For the text-containing cell, return its midpoint in (X, Y) coordinate format. 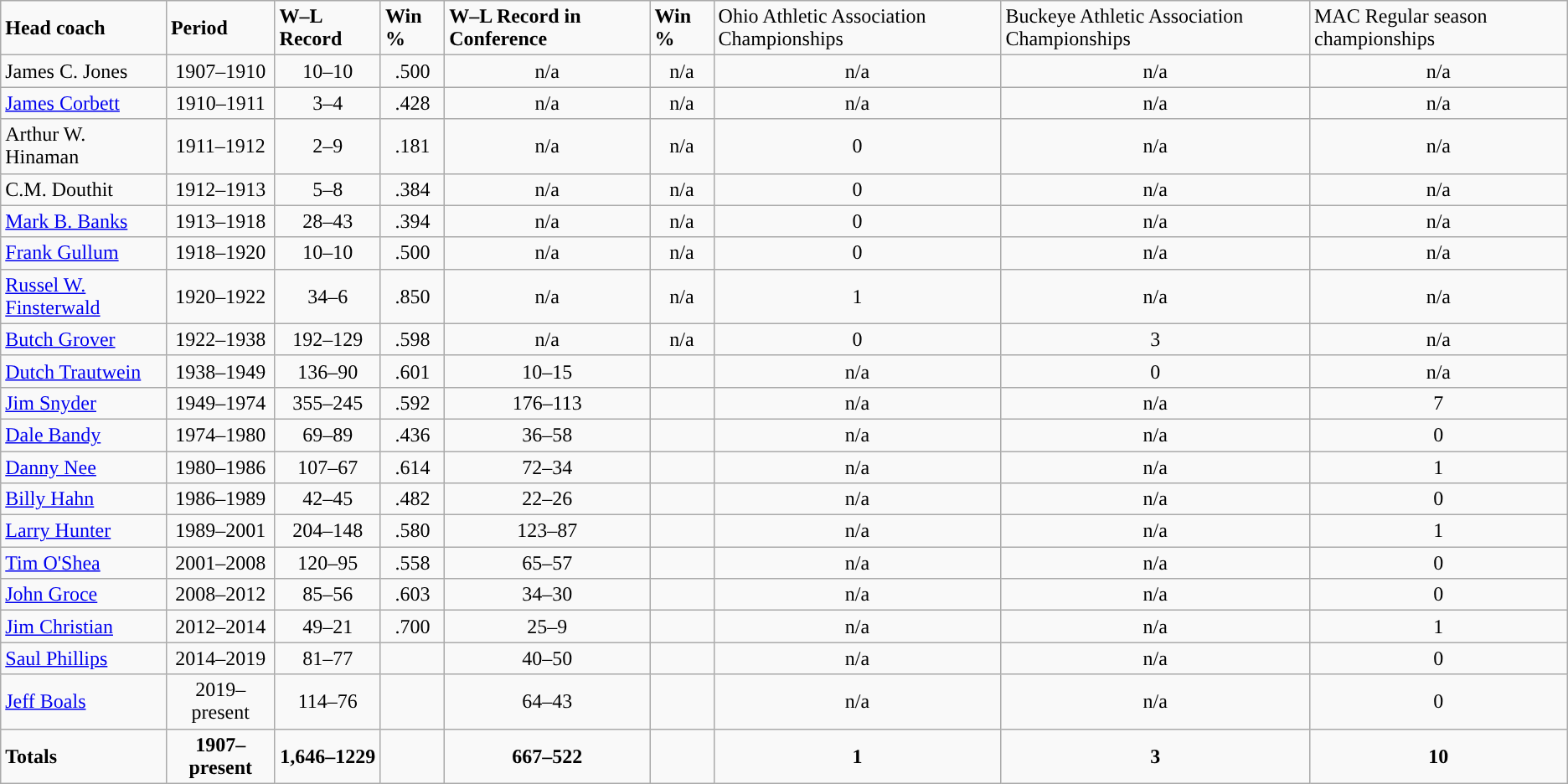
2008–2012 (220, 595)
28–43 (328, 221)
2012–2014 (220, 627)
Period (220, 28)
.601 (412, 371)
Mark B. Banks (84, 221)
.603 (412, 595)
1938–1949 (220, 371)
65–57 (548, 563)
Tim O'Shea (84, 563)
5–8 (328, 189)
2014–2019 (220, 658)
1989–2001 (220, 531)
49–21 (328, 627)
.598 (412, 339)
Head coach (84, 28)
Dale Bandy (84, 435)
.384 (412, 189)
64–43 (548, 702)
Ohio Athletic Association Championships (858, 28)
Danny Nee (84, 467)
355–245 (328, 403)
W–L Record in Conference (548, 28)
.181 (412, 146)
25–9 (548, 627)
69–89 (328, 435)
W–L Record (328, 28)
.436 (412, 435)
1913–1918 (220, 221)
1912–1913 (220, 189)
.394 (412, 221)
Saul Phillips (84, 658)
.482 (412, 499)
Billy Hahn (84, 499)
Dutch Trautwein (84, 371)
.592 (412, 403)
1949–1974 (220, 403)
107–67 (328, 467)
Frank Gullum (84, 253)
John Groce (84, 595)
C.M. Douthit (84, 189)
204–148 (328, 531)
192–129 (328, 339)
1910–1911 (220, 103)
1,646–1229 (328, 756)
Jeff Boals (84, 702)
2–9 (328, 146)
1980–1986 (220, 467)
10 (1438, 756)
Buckeye Athletic Association Championships (1156, 28)
40–50 (548, 658)
MAC Regular season championships (1438, 28)
36–58 (548, 435)
1922–1938 (220, 339)
667–522 (548, 756)
.700 (412, 627)
3–4 (328, 103)
Larry Hunter (84, 531)
34–6 (328, 297)
.580 (412, 531)
34–30 (548, 595)
1911–1912 (220, 146)
81–77 (328, 658)
176–113 (548, 403)
123–87 (548, 531)
22–26 (548, 499)
Jim Snyder (84, 403)
136–90 (328, 371)
1920–1922 (220, 297)
James C. Jones (84, 71)
Totals (84, 756)
1907–1910 (220, 71)
10–15 (548, 371)
.614 (412, 467)
.428 (412, 103)
120–95 (328, 563)
James Corbett (84, 103)
1918–1920 (220, 253)
Butch Grover (84, 339)
114–76 (328, 702)
2019–present (220, 702)
1986–1989 (220, 499)
1974–1980 (220, 435)
Jim Christian (84, 627)
7 (1438, 403)
72–34 (548, 467)
.558 (412, 563)
2001–2008 (220, 563)
1907–present (220, 756)
85–56 (328, 595)
.850 (412, 297)
Russel W. Finsterwald (84, 297)
42–45 (328, 499)
Arthur W. Hinaman (84, 146)
